Provide the [x, y] coordinate of the cell's center where the given text is located.  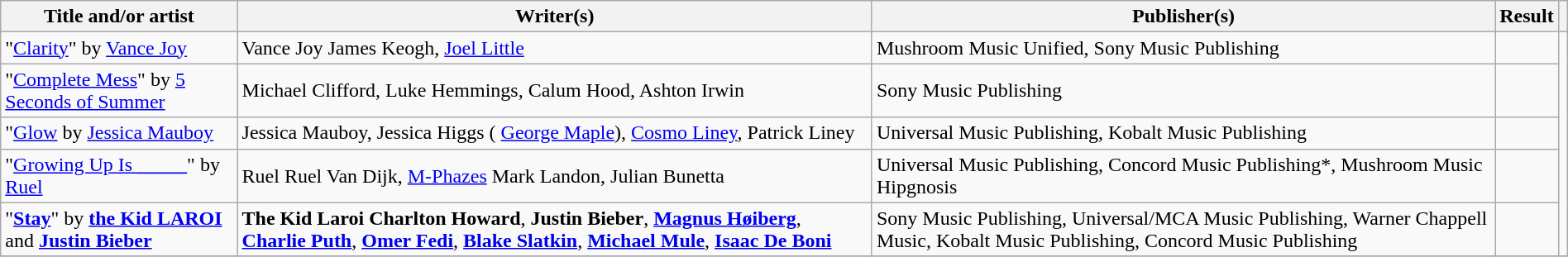
"Stay" by the Kid LAROI and Justin Bieber [119, 230]
Sony Music Publishing, Universal/MCA Music Publishing, Warner Chappell Music, Kobalt Music Publishing, Concord Music Publishing [1183, 230]
Jessica Mauboy, Jessica Higgs ( George Maple), Cosmo Liney, Patrick Liney [554, 133]
"Growing Up Is _____" by Ruel [119, 175]
Result [1527, 17]
"Complete Mess" by 5 Seconds of Summer [119, 91]
Universal Music Publishing, Kobalt Music Publishing [1183, 133]
Ruel Ruel Van Dijk, M-Phazes Mark Landon, Julian Bunetta [554, 175]
"Glow by Jessica Mauboy [119, 133]
Title and/or artist [119, 17]
Michael Clifford, Luke Hemmings, Calum Hood, Ashton Irwin [554, 91]
Universal Music Publishing, Concord Music Publishing*, Mushroom Music Hipgnosis [1183, 175]
Publisher(s) [1183, 17]
The Kid Laroi Charlton Howard, Justin Bieber, Magnus Høiberg, Charlie Puth, Omer Fedi, Blake Slatkin, Michael Mule, Isaac De Boni [554, 230]
Writer(s) [554, 17]
Sony Music Publishing [1183, 91]
Mushroom Music Unified, Sony Music Publishing [1183, 48]
Vance Joy James Keogh, Joel Little [554, 48]
"Clarity" by Vance Joy [119, 48]
